Pinpoint the cell where the given text exists, returning its (x, y) midpoint coordinate. 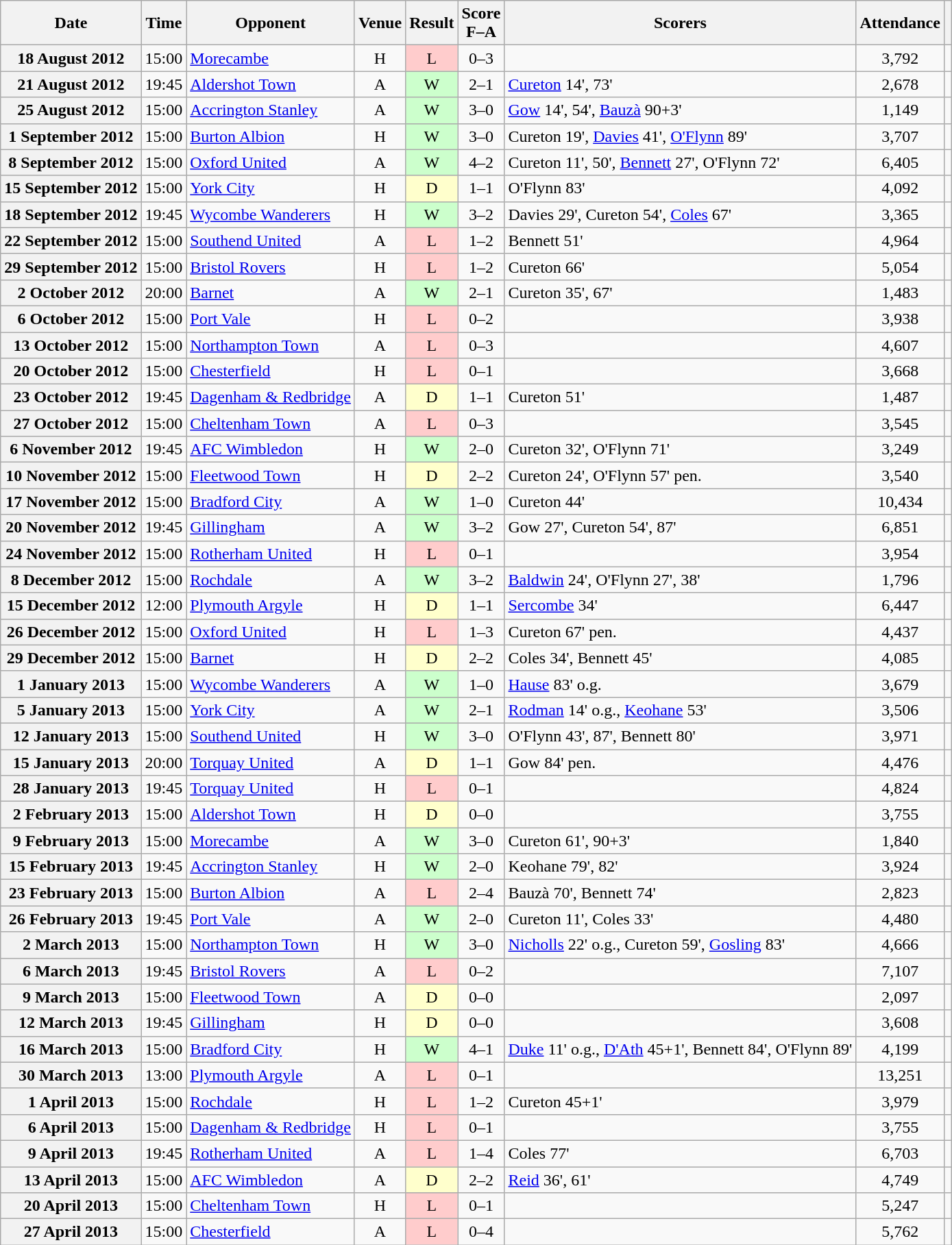
Cureton 67' pen. (680, 632)
4,964 (900, 241)
1,796 (900, 580)
16 March 2013 (71, 1049)
4,199 (900, 1049)
Rodman 14' o.g., Keohane 53' (680, 710)
3,924 (900, 867)
Duke 11' o.g., D'Ath 45+1', Bennett 84', O'Flynn 89' (680, 1049)
Gow 27', Cureton 54', 87' (680, 528)
Cureton 32', O'Flynn 71' (680, 449)
4,666 (900, 945)
26 December 2012 (71, 632)
Bennett 51' (680, 241)
13 October 2012 (71, 345)
2 February 2013 (71, 815)
12:00 (164, 606)
Result (432, 23)
28 January 2013 (71, 789)
Scorers (680, 23)
Cureton 19', Davies 41', O'Flynn 89' (680, 136)
4–2 (481, 162)
3,506 (900, 710)
24 November 2012 (71, 554)
9 March 2013 (71, 997)
4,085 (900, 658)
1 January 2013 (71, 684)
3,608 (900, 1023)
Cureton 61', 90+3' (680, 841)
10,434 (900, 502)
6 November 2012 (71, 449)
17 November 2012 (71, 502)
21 August 2012 (71, 84)
2 October 2012 (71, 293)
Cureton 11', Coles 33' (680, 919)
30 March 2013 (71, 1075)
1 April 2013 (71, 1101)
3,707 (900, 136)
6 April 2013 (71, 1127)
4,749 (900, 1179)
Cureton 51' (680, 397)
2 March 2013 (71, 945)
Cureton 14', 73' (680, 84)
Bauzà 70', Bennett 74' (680, 893)
12 January 2013 (71, 736)
O'Flynn 83' (680, 188)
2–4 (481, 893)
2,823 (900, 893)
Cureton 45+1' (680, 1101)
27 April 2013 (71, 1232)
3,545 (900, 423)
22 September 2012 (71, 241)
3,540 (900, 476)
Opponent (271, 23)
29 December 2012 (71, 658)
9 April 2013 (71, 1153)
1–4 (481, 1153)
5,762 (900, 1232)
13:00 (164, 1075)
18 August 2012 (71, 58)
Cureton 66' (680, 267)
ScoreF–A (481, 23)
1,149 (900, 110)
Hause 83' o.g. (680, 684)
1 September 2012 (71, 136)
4,476 (900, 763)
23 October 2012 (71, 397)
15 January 2013 (71, 763)
3,971 (900, 736)
6,703 (900, 1153)
10 November 2012 (71, 476)
12 March 2013 (71, 1023)
Reid 36', 61' (680, 1179)
1,840 (900, 841)
Cureton 44' (680, 502)
15 December 2012 (71, 606)
25 August 2012 (71, 110)
6 March 2013 (71, 971)
Baldwin 24', O'Flynn 27', 38' (680, 580)
3,938 (900, 319)
Keohane 79', 82' (680, 867)
1,487 (900, 397)
4,480 (900, 919)
13 April 2013 (71, 1179)
23 February 2013 (71, 893)
5,054 (900, 267)
3,668 (900, 371)
20 November 2012 (71, 528)
Coles 34', Bennett 45' (680, 658)
3,979 (900, 1101)
Coles 77' (680, 1153)
7,107 (900, 971)
Davies 29', Cureton 54', Coles 67' (680, 214)
Date (71, 23)
Cureton 24', O'Flynn 57' pen. (680, 476)
29 September 2012 (71, 267)
9 February 2013 (71, 841)
5,247 (900, 1206)
8 December 2012 (71, 580)
18 September 2012 (71, 214)
6,447 (900, 606)
15 February 2013 (71, 867)
13,251 (900, 1075)
Venue (380, 23)
3,792 (900, 58)
1,483 (900, 293)
4,824 (900, 789)
Nicholls 22' o.g., Cureton 59', Gosling 83' (680, 945)
O'Flynn 43', 87', Bennett 80' (680, 736)
6,851 (900, 528)
4,092 (900, 188)
3,249 (900, 449)
27 October 2012 (71, 423)
Sercombe 34' (680, 606)
6,405 (900, 162)
Cureton 11', 50', Bennett 27', O'Flynn 72' (680, 162)
4–1 (481, 1049)
26 February 2013 (71, 919)
15 September 2012 (71, 188)
20 October 2012 (71, 371)
6 October 2012 (71, 319)
20 April 2013 (71, 1206)
Gow 14', 54', Bauzà 90+3' (680, 110)
4,437 (900, 632)
1–3 (481, 632)
3,954 (900, 554)
Gow 84' pen. (680, 763)
Time (164, 23)
2,097 (900, 997)
2,678 (900, 84)
3,679 (900, 684)
3,365 (900, 214)
8 September 2012 (71, 162)
Attendance (900, 23)
4,607 (900, 345)
0–4 (481, 1232)
Cureton 35', 67' (680, 293)
5 January 2013 (71, 710)
